Locate the cell with the specified text and output its (X, Y) center coordinate. 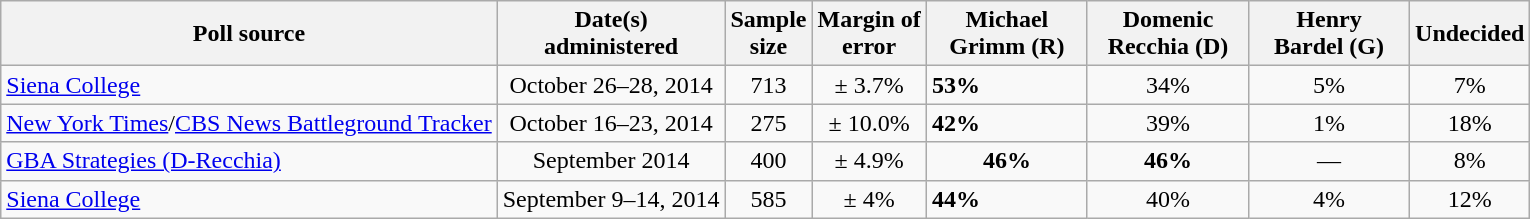
585 (768, 199)
8% (1470, 161)
7% (1470, 85)
September 9–14, 2014 (611, 199)
DomenicRecchia (D) (1168, 34)
12% (1470, 199)
GBA Strategies (D-Recchia) (249, 161)
± 4.9% (869, 161)
Margin oferror (869, 34)
MichaelGrimm (R) (1006, 34)
53% (1006, 85)
18% (1470, 123)
± 3.7% (869, 85)
Poll source (249, 34)
— (1328, 161)
New York Times/CBS News Battleground Tracker (249, 123)
HenryBardel (G) (1328, 34)
400 (768, 161)
34% (1168, 85)
September 2014 (611, 161)
October 16–23, 2014 (611, 123)
275 (768, 123)
October 26–28, 2014 (611, 85)
4% (1328, 199)
39% (1168, 123)
Samplesize (768, 34)
42% (1006, 123)
44% (1006, 199)
713 (768, 85)
5% (1328, 85)
Date(s)administered (611, 34)
1% (1328, 123)
40% (1168, 199)
± 10.0% (869, 123)
± 4% (869, 199)
Undecided (1470, 34)
